Return [x, y] of the center of cell containing provided text 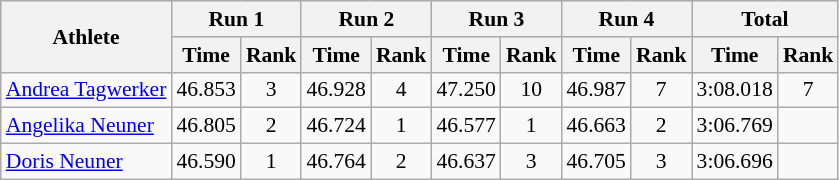
46.928 [336, 90]
10 [532, 90]
3:06.769 [735, 126]
46.637 [466, 162]
46.764 [336, 162]
3:08.018 [735, 90]
46.577 [466, 126]
46.705 [596, 162]
Angelika Neuner [86, 126]
Doris Neuner [86, 162]
46.724 [336, 126]
47.250 [466, 90]
46.590 [206, 162]
46.853 [206, 90]
Run 1 [236, 19]
46.987 [596, 90]
Run 3 [496, 19]
46.663 [596, 126]
Run 4 [626, 19]
Andrea Tagwerker [86, 90]
Run 2 [366, 19]
46.805 [206, 126]
Athlete [86, 36]
Total [766, 19]
3:06.696 [735, 162]
4 [402, 90]
